From the cell containing the given text, extract its center point as (x, y) coordinate. 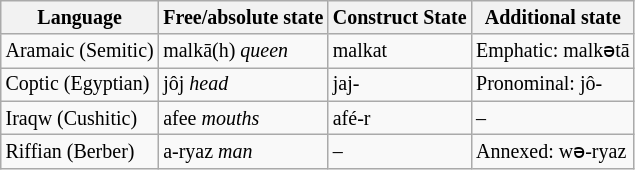
Additional state (552, 18)
Free/absolute state (243, 18)
malkat (400, 52)
Coptic (Egyptian) (80, 84)
Annexed: wə-ryaz (552, 152)
afee mouths (243, 118)
Construct State (400, 18)
Pronominal: jô- (552, 84)
Aramaic (Semitic) (80, 52)
afé-r (400, 118)
Riffian (Berber) (80, 152)
Emphatic: malkətā (552, 52)
Iraqw (Cushitic) (80, 118)
a-ryaz man (243, 152)
malkā(h) queen (243, 52)
jaj- (400, 84)
jôj head (243, 84)
Language (80, 18)
